Capture the cell that displays the provided text and extract its (x, y) central coordinate. 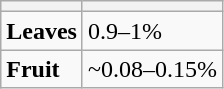
~0.08–0.15% (152, 69)
Leaves (42, 31)
Fruit (42, 69)
0.9–1% (152, 31)
